Capture the cell that displays the provided text and extract its [X, Y] central coordinate. 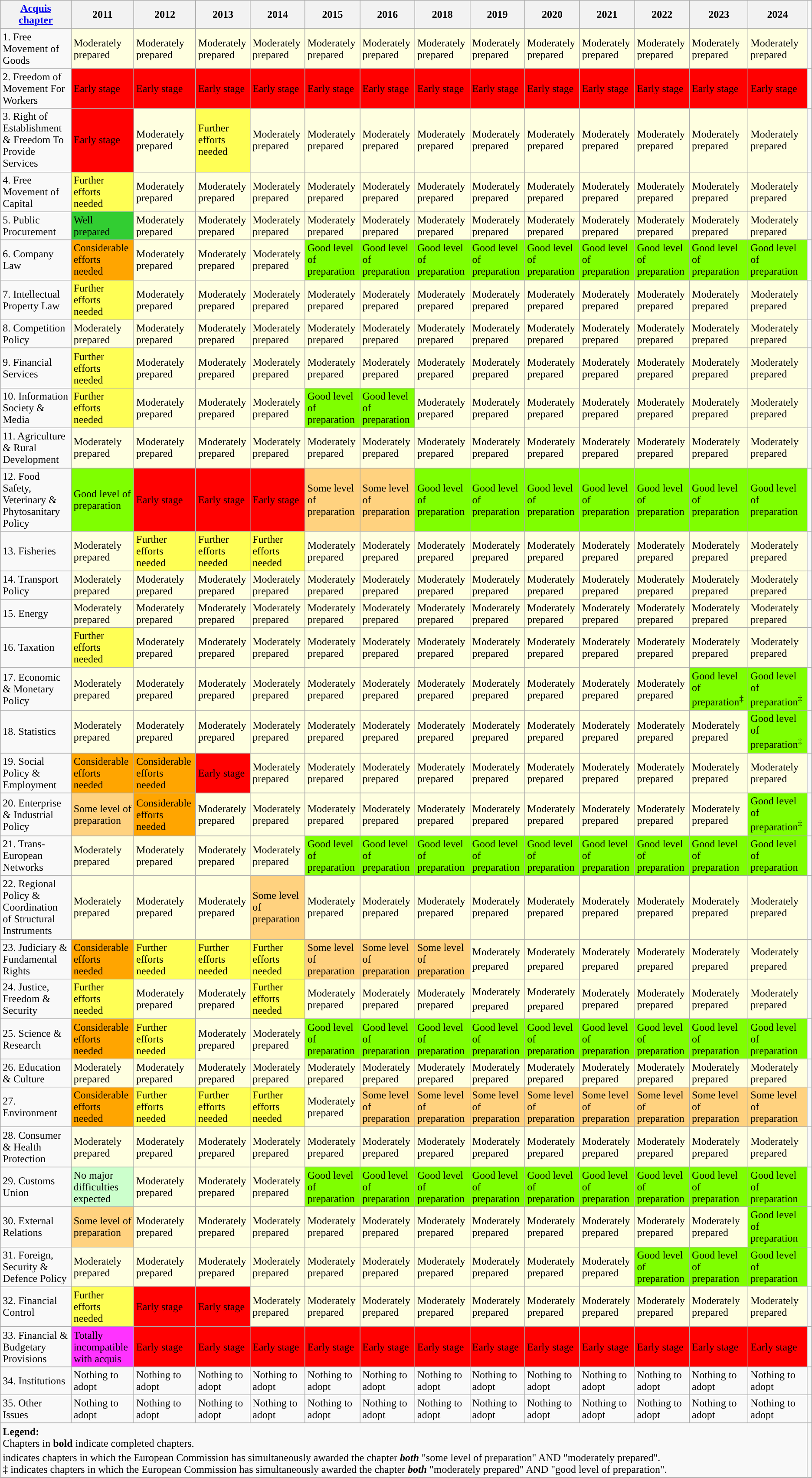
33. Financial & Budgetary Provisions [36, 1347]
14. Transport Policy [36, 586]
10. Information Society & Media [36, 408]
2021 [607, 15]
2. Freedom of Movement For Workers [36, 88]
2011 [102, 15]
Well prepared [102, 226]
26. Education & Culture [36, 1073]
22. Regional Policy & Coordination of Structural Instruments [36, 908]
2020 [553, 15]
24. Justice, Freedom & Security [36, 999]
31. Foreign, Security & Defence Policy [36, 1267]
7. Intellectual Property Law [36, 300]
2013 [223, 15]
30. External Relations [36, 1227]
18. Statistics [36, 731]
2018 [442, 15]
5. Public Procurement [36, 226]
8. Competition Policy [36, 334]
20. Enterprise & Industrial Policy [36, 815]
19. Social Policy & Employment [36, 773]
32. Financial Control [36, 1307]
2014 [278, 15]
2024 [777, 15]
25. Science & Research [36, 1039]
1. Free Movement of Goods [36, 49]
No major difficulties expected [102, 1187]
3. Right of Establishment & Freedom To Provide Services [36, 140]
29. Customs Union [36, 1187]
4. Free Movement of Capital [36, 192]
15. Energy [36, 613]
6. Company Law [36, 260]
21. Trans-European Networks [36, 856]
13. Fisheries [36, 551]
12. Food Safety, Veterinary & Phytosanitary Policy [36, 499]
17. Economic & Monetary Policy [36, 689]
2015 [332, 15]
Acquis chapter [36, 15]
35. Other Issues [36, 1409]
2012 [165, 15]
23. Judiciary & Fundamental Rights [36, 959]
34. Institutions [36, 1380]
Totally incompatible with acquis [102, 1347]
2019 [497, 15]
9. Financial Services [36, 368]
27. Environment [36, 1107]
28. Consumer & Health Protection [36, 1147]
16. Taxation [36, 648]
2022 [662, 15]
2016 [388, 15]
11. Agriculture & Rural Development [36, 448]
2023 [719, 15]
